Pinpoint the cell where the given text exists, returning its (X, Y) midpoint coordinate. 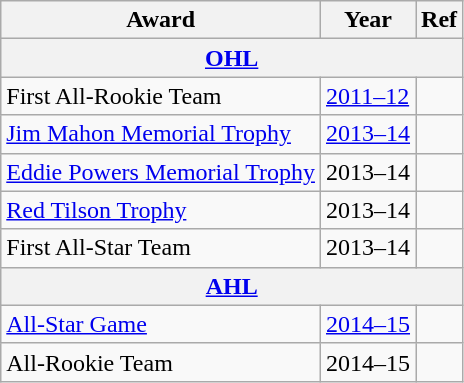
Jim Mahon Memorial Trophy (161, 134)
Ref (440, 20)
First All-Rookie Team (161, 96)
Award (161, 20)
2011–12 (368, 96)
Eddie Powers Memorial Trophy (161, 172)
First All-Star Team (161, 248)
Year (368, 20)
AHL (232, 286)
OHL (232, 58)
All-Star Game (161, 324)
Red Tilson Trophy (161, 210)
All-Rookie Team (161, 362)
